Identify which cell holds the provided text, then report its [x, y] central coordinate. 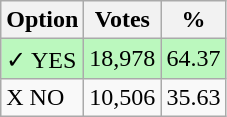
Votes [122, 20]
% [194, 20]
35.63 [194, 97]
✓ YES [42, 59]
X NO [42, 97]
10,506 [122, 97]
64.37 [194, 59]
18,978 [122, 59]
Option [42, 20]
